Find where the given text appears and provide that cell's center as [x, y] coordinate. 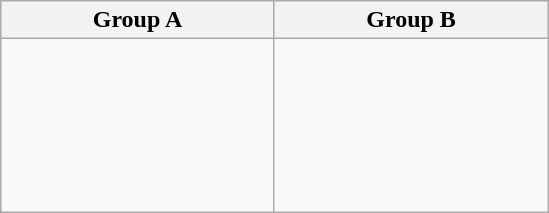
Group B [411, 20]
Group A [138, 20]
